Return (X, Y) of the center of cell containing provided text 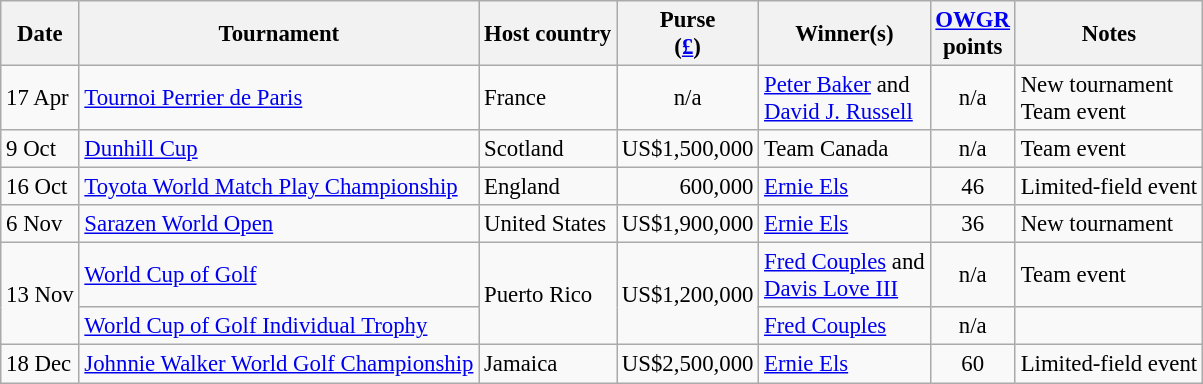
Jamaica (548, 364)
Fred Couples and Davis Love III (844, 276)
13 Nov (40, 294)
US$2,500,000 (687, 364)
World Cup of Golf (279, 276)
New tournamentTeam event (1108, 98)
Winner(s) (844, 34)
600,000 (687, 187)
17 Apr (40, 98)
France (548, 98)
Scotland (548, 149)
Toyota World Match Play Championship (279, 187)
Purse(£) (687, 34)
England (548, 187)
Host country (548, 34)
Dunhill Cup (279, 149)
US$1,900,000 (687, 224)
Sarazen World Open (279, 224)
US$1,200,000 (687, 294)
World Cup of Golf Individual Trophy (279, 327)
Date (40, 34)
Tournoi Perrier de Paris (279, 98)
Johnnie Walker World Golf Championship (279, 364)
16 Oct (40, 187)
Puerto Rico (548, 294)
New tournament (1108, 224)
Fred Couples (844, 327)
46 (972, 187)
US$1,500,000 (687, 149)
Notes (1108, 34)
OWGRpoints (972, 34)
Team Canada (844, 149)
9 Oct (40, 149)
60 (972, 364)
United States (548, 224)
Peter Baker and David J. Russell (844, 98)
6 Nov (40, 224)
36 (972, 224)
Tournament (279, 34)
18 Dec (40, 364)
